Determine the (x, y) coordinate at the center of the cell enclosing the given text.  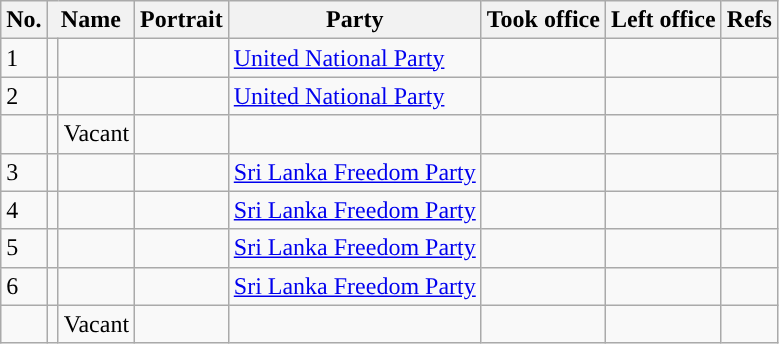
4 (24, 210)
5 (24, 248)
2 (24, 96)
Left office (663, 20)
Took office (543, 20)
6 (24, 286)
Name (90, 20)
Refs (749, 20)
Portrait (182, 20)
Party (354, 20)
No. (24, 20)
1 (24, 58)
3 (24, 172)
